Extract the [x, y] coordinate from the center of the cell holding the provided text.  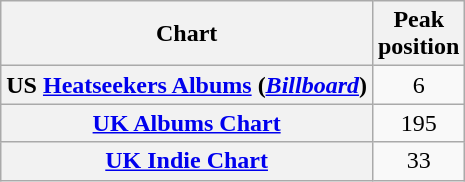
UK Indie Chart [187, 161]
US Heatseekers Albums (Billboard) [187, 85]
Chart [187, 34]
6 [418, 85]
Peakposition [418, 34]
195 [418, 123]
33 [418, 161]
UK Albums Chart [187, 123]
